Pinpoint the cell where the given text exists, returning its (x, y) midpoint coordinate. 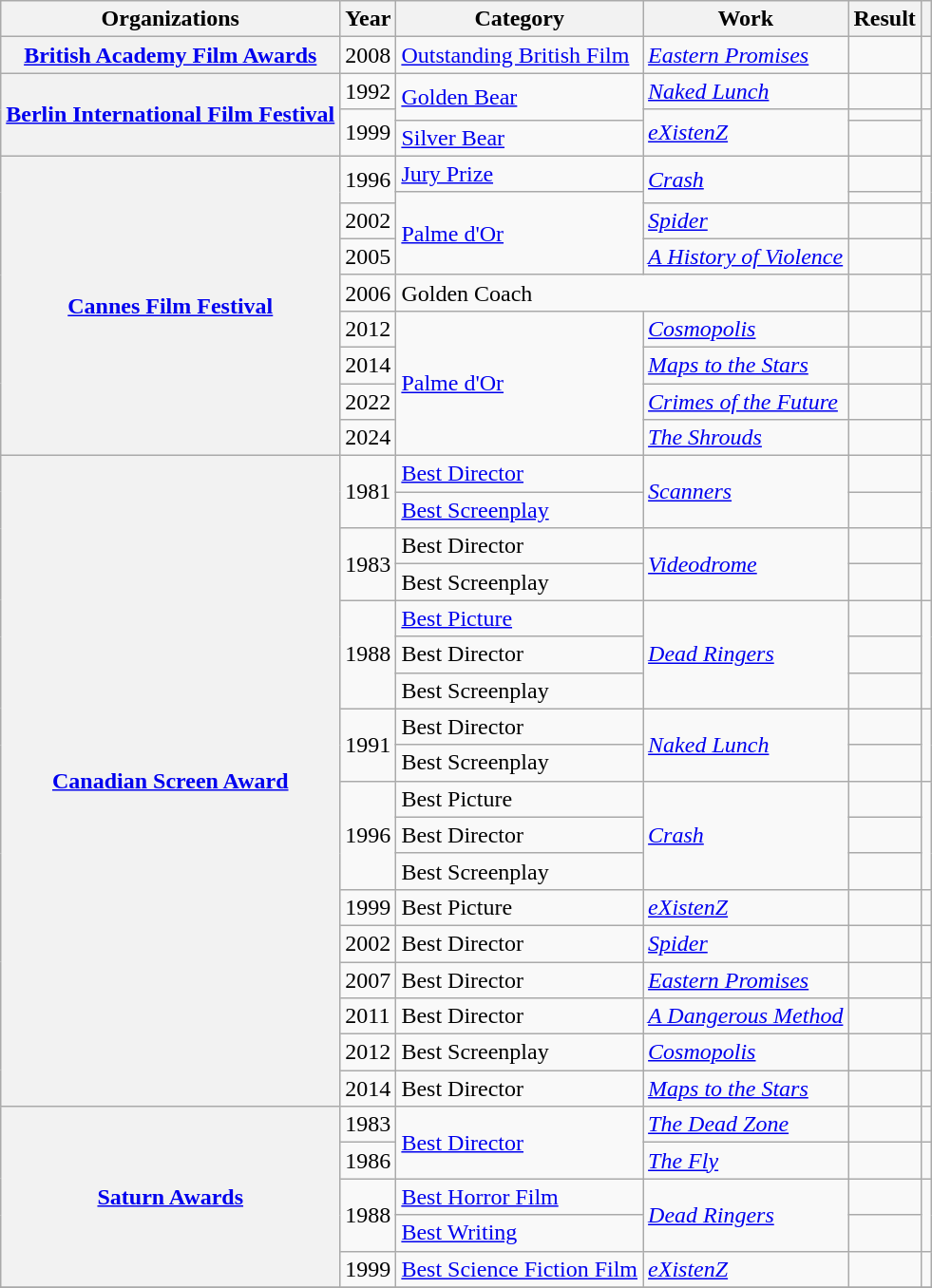
The Fly (746, 1161)
Berlin International Film Festival (171, 114)
2008 (369, 55)
A Dangerous Method (746, 1016)
Silver Bear (520, 138)
The Shrouds (746, 438)
2007 (369, 979)
2005 (369, 256)
British Academy Film Awards (171, 55)
Jury Prize (520, 174)
Crimes of the Future (746, 402)
Golden Coach (622, 293)
2006 (369, 293)
Year (369, 19)
Cannes Film Festival (171, 306)
1991 (369, 745)
Best Writing (520, 1233)
1981 (369, 492)
Canadian Screen Award (171, 781)
Result (884, 19)
2022 (369, 402)
Best Science Fiction Film (520, 1269)
Outstanding British Film (520, 55)
Best Horror Film (520, 1197)
Videodrome (746, 564)
The Dead Zone (746, 1125)
Golden Bear (520, 97)
Organizations (171, 19)
Category (520, 19)
Work (746, 19)
2024 (369, 438)
1992 (369, 91)
1986 (369, 1161)
Saturn Awards (171, 1197)
2011 (369, 1016)
A History of Violence (746, 256)
Scanners (746, 492)
